Capture the cell that displays the provided text and extract its (X, Y) central coordinate. 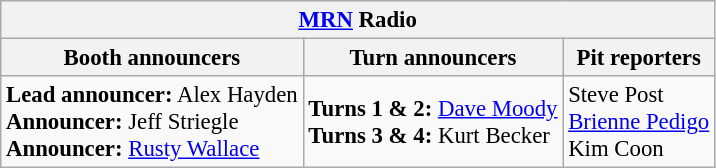
MRN Radio (358, 20)
Lead announcer: Alex HaydenAnnouncer: Jeff StriegleAnnouncer: Rusty Wallace (152, 122)
Turn announcers (433, 58)
Pit reporters (639, 58)
Booth announcers (152, 58)
Turns 1 & 2: Dave MoodyTurns 3 & 4: Kurt Becker (433, 122)
Steve PostBrienne PedigoKim Coon (639, 122)
